Identify which cell holds the provided text, then report its (x, y) central coordinate. 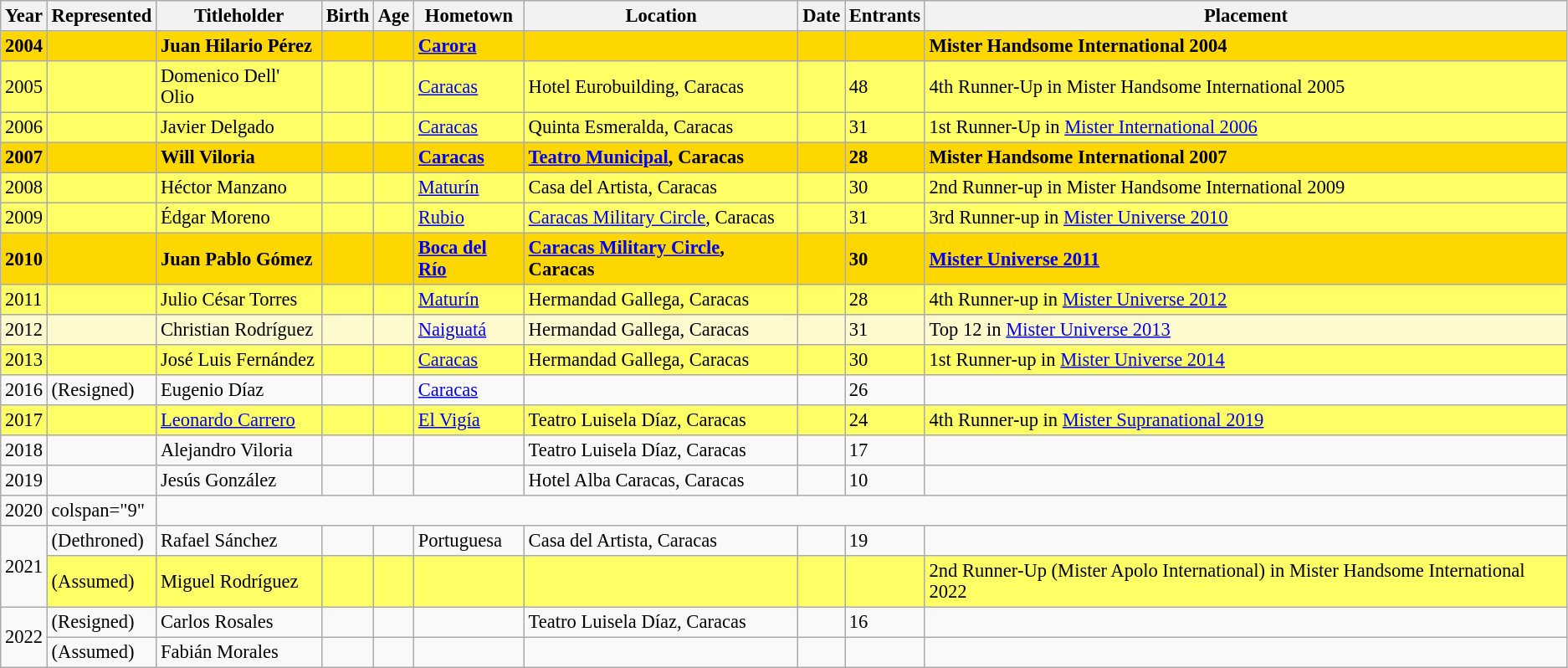
Hotel Eurobuilding, Caracas (661, 87)
2020 (24, 511)
2017 (24, 420)
Year (24, 16)
Miguel Rodríguez (239, 582)
1st Runner-up in Mister Universe 2014 (1245, 360)
Top 12 in Mister Universe 2013 (1245, 330)
Boca del Río (469, 259)
16 (885, 622)
1st Runner-Up in Mister International 2006 (1245, 127)
Hometown (469, 16)
Mister Universe 2011 (1245, 259)
Will Viloria (239, 157)
José Luis Fernández (239, 360)
Entrants (885, 16)
Location (661, 16)
2007 (24, 157)
2009 (24, 218)
4th Runner-up in Mister Supranational 2019 (1245, 420)
2021 (24, 567)
Carora (469, 46)
Rafael Sánchez (239, 541)
El Vigía (469, 420)
26 (885, 390)
2006 (24, 127)
Mister Handsome International 2007 (1245, 157)
Eugenio Díaz (239, 390)
Carlos Rosales (239, 622)
Hotel Alba Caracas, Caracas (661, 480)
4th Runner-Up in Mister Handsome International 2005 (1245, 87)
Javier Delgado (239, 127)
4th Runner-up in Mister Universe 2012 (1245, 300)
Jesús González (239, 480)
Juan Pablo Gómez (239, 259)
Naiguatá (469, 330)
19 (885, 541)
2016 (24, 390)
24 (885, 420)
2019 (24, 480)
Fabián Morales (239, 652)
Rubio (469, 218)
Portuguesa (469, 541)
Age (393, 16)
Mister Handsome International 2004 (1245, 46)
(Dethroned) (101, 541)
Represented (101, 16)
Christian Rodríguez (239, 330)
2022 (24, 637)
Édgar Moreno (239, 218)
colspan="9" (101, 511)
2010 (24, 259)
Alejandro Viloria (239, 450)
3rd Runner-up in Mister Universe 2010 (1245, 218)
Date (822, 16)
2012 (24, 330)
48 (885, 87)
Birth (348, 16)
2013 (24, 360)
2nd Runner-Up (Mister Apolo International) in Mister Handsome International 2022 (1245, 582)
Domenico Dell' Olio (239, 87)
2004 (24, 46)
2011 (24, 300)
Leonardo Carrero (239, 420)
Héctor Manzano (239, 188)
2008 (24, 188)
17 (885, 450)
10 (885, 480)
Titleholder (239, 16)
Teatro Municipal, Caracas (661, 157)
Julio César Torres (239, 300)
Juan Hilario Pérez (239, 46)
2005 (24, 87)
2018 (24, 450)
Placement (1245, 16)
2nd Runner-up in Mister Handsome International 2009 (1245, 188)
Quinta Esmeralda, Caracas (661, 127)
